Provide the [X, Y] coordinate of the cell's center where the given text is located.  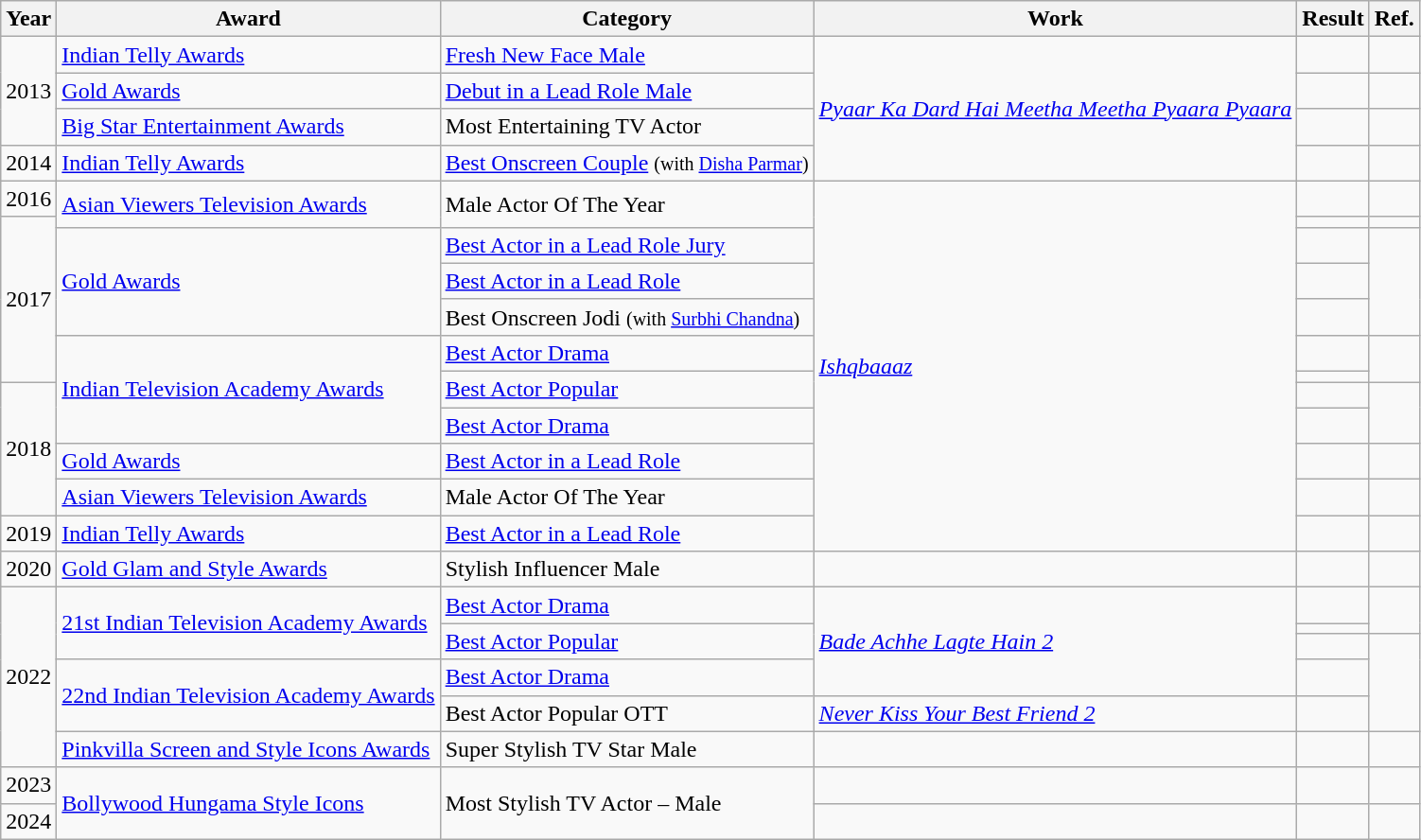
Ishqbaaaz [1056, 366]
2022 [28, 677]
Big Star Entertainment Awards [248, 127]
Ref. [1395, 19]
2018 [28, 448]
Best Actor Popular OTT [626, 713]
Indian Television Academy Awards [248, 389]
Pinkvilla Screen and Style Icons Awards [248, 749]
2019 [28, 534]
Never Kiss Your Best Friend 2 [1056, 713]
Best Onscreen Couple (with Disha Parmar) [626, 163]
Super Stylish TV Star Male [626, 749]
2016 [28, 199]
Result [1333, 19]
Gold Glam and Style Awards [248, 569]
Category [626, 19]
2020 [28, 569]
Award [248, 19]
21st Indian Television Academy Awards [248, 623]
Most Entertaining TV Actor [626, 127]
Pyaar Ka Dard Hai Meetha Meetha Pyaara Pyaara [1056, 109]
Most Stylish TV Actor – Male [626, 803]
Bade Achhe Lagte Hain 2 [1056, 641]
Year [28, 19]
Best Onscreen Jodi (with Surbhi Chandna) [626, 317]
2023 [28, 785]
22nd Indian Television Academy Awards [248, 695]
2024 [28, 821]
Fresh New Face Male [626, 55]
Debut in a Lead Role Male [626, 91]
Bollywood Hungama Style Icons [248, 803]
2013 [28, 91]
Best Actor in a Lead Role Jury [626, 245]
Stylish Influencer Male [626, 569]
Work [1056, 19]
2014 [28, 163]
2017 [28, 299]
